Return [X, Y] of the center of cell containing provided text 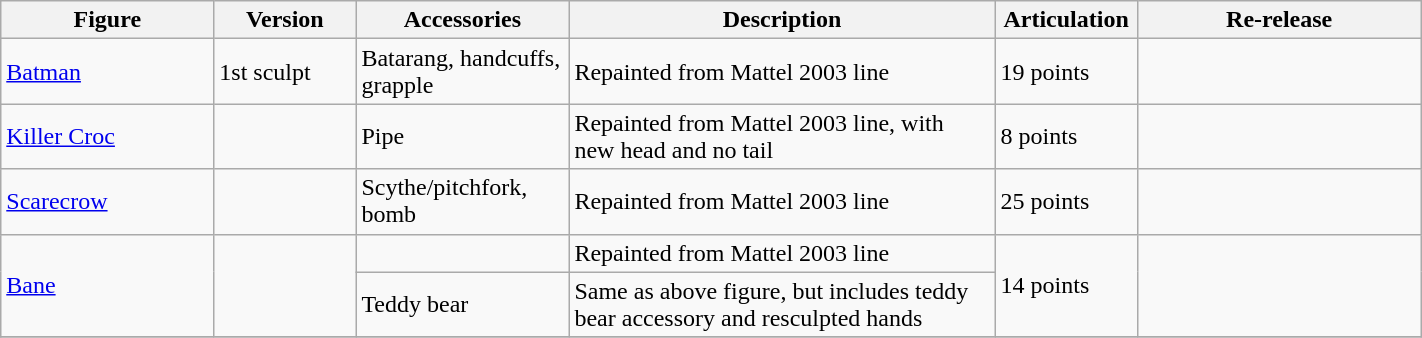
19 points [1066, 72]
Scarecrow [108, 202]
Accessories [462, 20]
Batman [108, 72]
Batarang, handcuffs, grapple [462, 72]
14 points [1066, 286]
Killer Croc [108, 136]
Same as above figure, but includes teddy bear accessory and resculpted hands [782, 304]
1st sculpt [285, 72]
Version [285, 20]
Figure [108, 20]
Bane [108, 286]
Scythe/pitchfork, bomb [462, 202]
8 points [1066, 136]
Repainted from Mattel 2003 line, with new head and no tail [782, 136]
Description [782, 20]
25 points [1066, 202]
Pipe [462, 136]
Articulation [1066, 20]
Re-release [1279, 20]
Teddy bear [462, 304]
